Pinpoint the cell where the given text exists, returning its (x, y) midpoint coordinate. 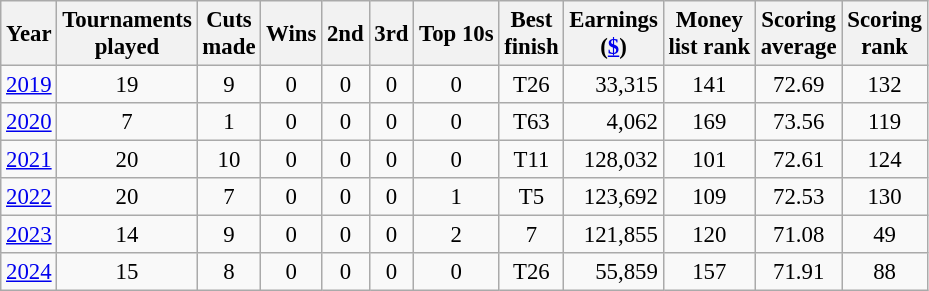
Earnings($) (614, 34)
169 (709, 122)
3rd (392, 34)
109 (709, 197)
Best finish (532, 34)
Scoring average (798, 34)
2022 (29, 197)
124 (884, 160)
71.08 (798, 235)
T26 (532, 85)
141 (709, 85)
33,315 (614, 85)
130 (884, 197)
72.53 (798, 197)
119 (884, 122)
120 (709, 235)
2021 (29, 160)
132 (884, 85)
10 (229, 160)
72.61 (798, 160)
101 (709, 160)
121,855 (614, 235)
72.69 (798, 85)
Money list rank (709, 34)
Tournaments played (127, 34)
Scoringrank (884, 34)
19 (127, 85)
49 (884, 235)
2023 (29, 235)
14 (127, 235)
T5 (532, 197)
73.56 (798, 122)
T11 (532, 160)
Wins (292, 34)
Cuts made (229, 34)
Year (29, 34)
123,692 (614, 197)
T63 (532, 122)
2 (456, 235)
4,062 (614, 122)
2020 (29, 122)
2019 (29, 85)
2nd (346, 34)
Top 10s (456, 34)
128,032 (614, 160)
